Return (x, y) of the center of cell containing provided text 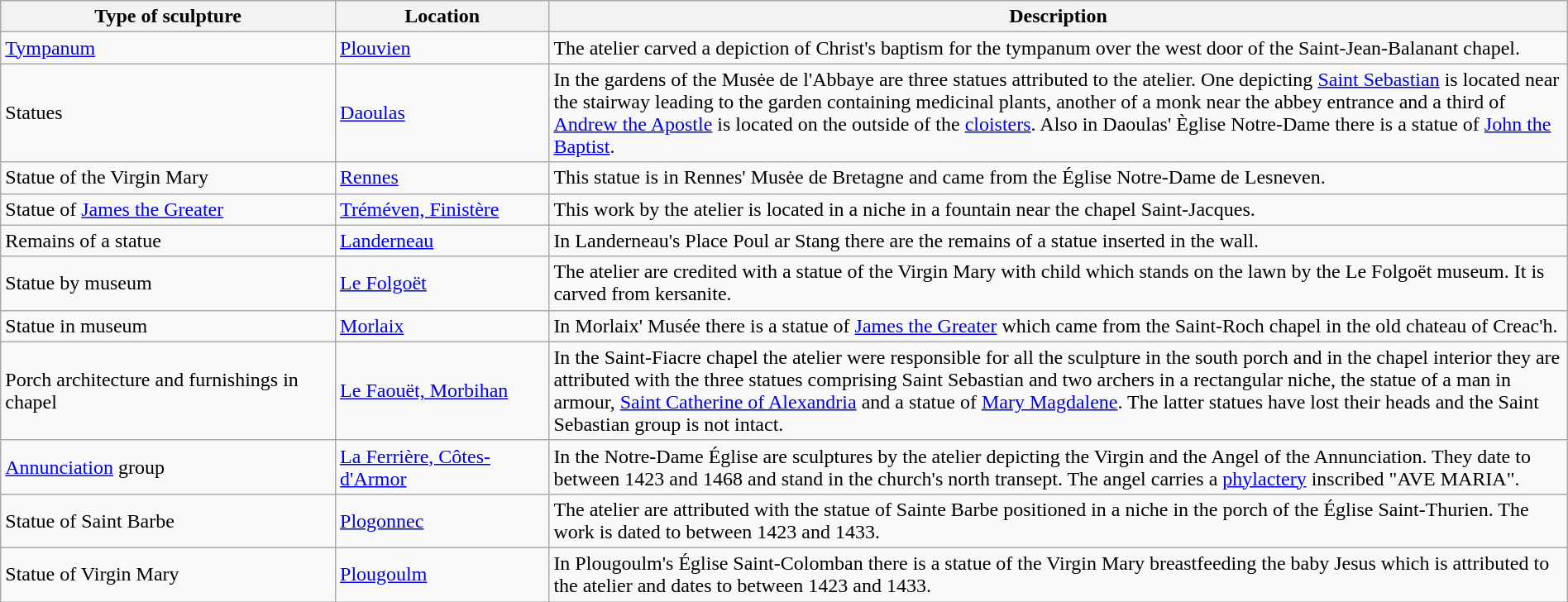
Morlaix (442, 326)
Description (1059, 17)
Le Faouët, Morbihan (442, 390)
Plouvien (442, 48)
La Ferrière, Côtes-d'Armor (442, 466)
This work by the atelier is located in a niche in a fountain near the chapel Saint-Jacques. (1059, 209)
Landerneau (442, 241)
Tympanum (169, 48)
Tréméven, Finistère (442, 209)
Plogonnec (442, 521)
Statue of the Virgin Mary (169, 178)
Type of sculpture (169, 17)
Remains of a statue (169, 241)
Rennes (442, 178)
Statues (169, 112)
Statue in museum (169, 326)
Statue of Saint Barbe (169, 521)
Location (442, 17)
This statue is in Rennes' Musėe de Bretagne and came from the Église Notre-Dame de Lesneven. (1059, 178)
Statue of Virgin Mary (169, 574)
The atelier carved a depiction of Christ's baptism for the tympanum over the west door of the Saint-Jean-Balanant chapel. (1059, 48)
Statue of James the Greater (169, 209)
The atelier are credited with a statue of the Virgin Mary with child which stands on the lawn by the Le Folgoët museum. It is carved from kersanite. (1059, 283)
Le Folgoët (442, 283)
In Landerneau's Place Poul ar Stang there are the remains of a statue inserted in the wall. (1059, 241)
In Morlaix' Musée there is a statue of James the Greater which came from the Saint-Roch chapel in the old chateau of Creac'h. (1059, 326)
Plougoulm (442, 574)
Statue by museum (169, 283)
Daoulas (442, 112)
Annunciation group (169, 466)
Porch architecture and furnishings in chapel (169, 390)
